Output the (X, Y) coordinate of the center of the cell containing the given text.  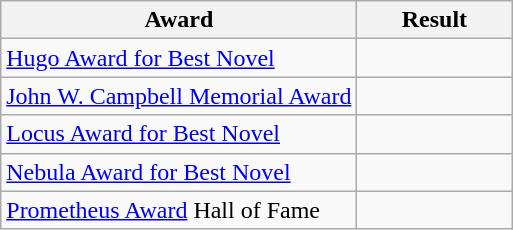
John W. Campbell Memorial Award (179, 96)
Prometheus Award Hall of Fame (179, 210)
Nebula Award for Best Novel (179, 172)
Award (179, 20)
Result (434, 20)
Locus Award for Best Novel (179, 134)
Hugo Award for Best Novel (179, 58)
